Determine the [X, Y] coordinate at the center of the cell enclosing the given text.  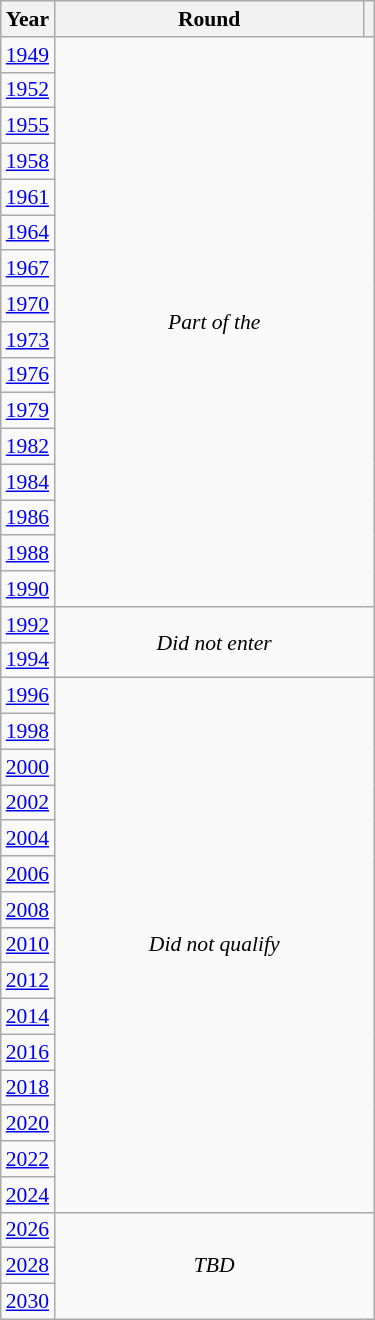
1979 [28, 411]
1982 [28, 447]
1998 [28, 732]
1994 [28, 660]
2022 [28, 1159]
Part of the [214, 322]
1970 [28, 304]
2010 [28, 945]
1961 [28, 197]
Round [209, 19]
Did not qualify [214, 945]
2008 [28, 910]
1949 [28, 55]
1955 [28, 126]
2000 [28, 767]
TBD [214, 1266]
2006 [28, 874]
1952 [28, 90]
Year [28, 19]
1986 [28, 518]
1988 [28, 554]
1964 [28, 233]
2028 [28, 1266]
Did not enter [214, 642]
1992 [28, 625]
1967 [28, 269]
1990 [28, 589]
1996 [28, 696]
2016 [28, 1052]
1976 [28, 375]
2012 [28, 981]
2002 [28, 803]
2014 [28, 1017]
2030 [28, 1302]
1973 [28, 340]
2026 [28, 1230]
2020 [28, 1124]
1958 [28, 162]
1984 [28, 482]
2018 [28, 1088]
2024 [28, 1195]
2004 [28, 839]
